Identify which cell holds the provided text, then report its [x, y] central coordinate. 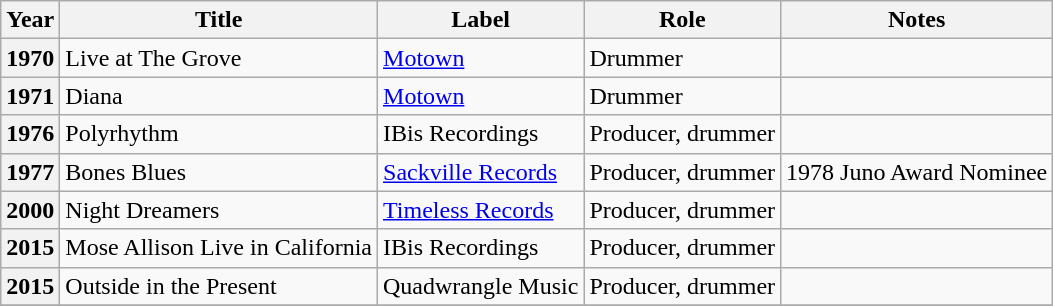
Bones Blues [219, 172]
Live at The Grove [219, 58]
Year [30, 20]
Notes [917, 20]
1971 [30, 96]
1978 Juno Award Nominee [917, 172]
Title [219, 20]
1976 [30, 134]
Night Dreamers [219, 210]
Timeless Records [481, 210]
1970 [30, 58]
Mose Allison Live in California [219, 248]
Label [481, 20]
Outside in the Present [219, 286]
Quadwrangle Music [481, 286]
2000 [30, 210]
Diana [219, 96]
Sackville Records [481, 172]
1977 [30, 172]
Role [682, 20]
Polyrhythm [219, 134]
